Determine the [x, y] coordinate at the center of the cell enclosing the given text.  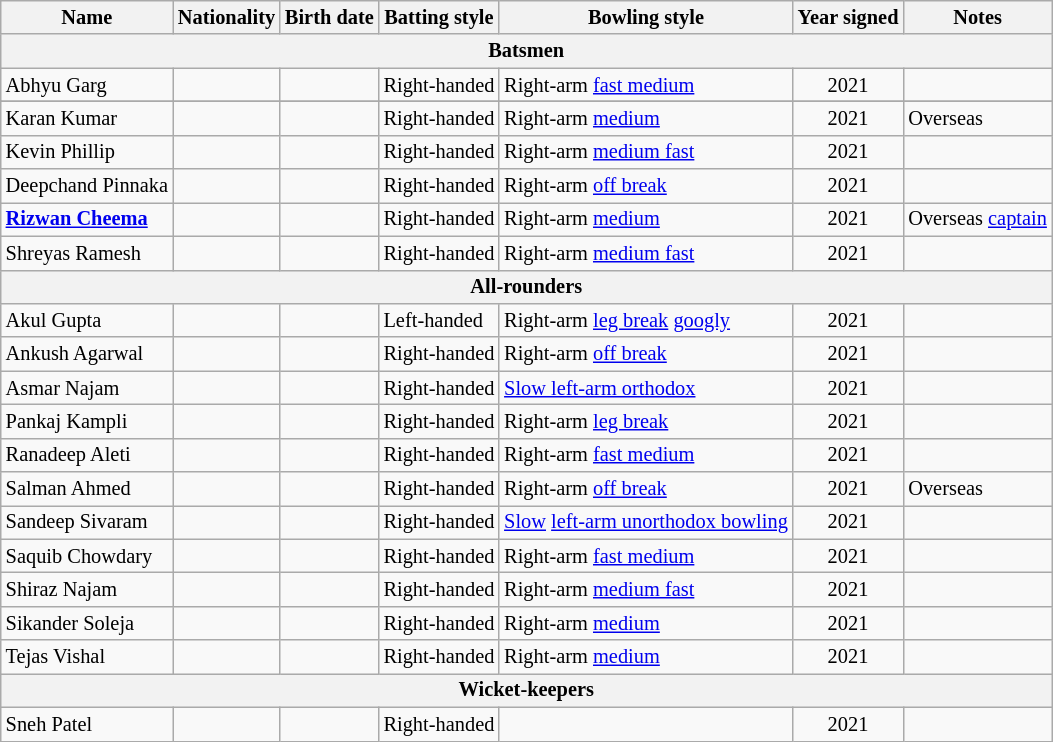
Name [87, 17]
Right-arm leg break [646, 421]
Salman Ahmed [87, 489]
Slow left-arm unorthodox bowling [646, 522]
Abhyu Garg [87, 85]
Sandeep Sivaram [87, 522]
All-rounders [526, 287]
Karan Kumar [87, 118]
Ankush Agarwal [87, 354]
Right-arm leg break googly [646, 320]
Batsmen [526, 51]
Year signed [848, 17]
Batting style [440, 17]
Deepchand Pinnaka [87, 186]
Tejas Vishal [87, 657]
Left-handed [440, 320]
Kevin Phillip [87, 152]
Shiraz Najam [87, 589]
Notes [977, 17]
Saquib Chowdary [87, 556]
Asmar Najam [87, 388]
Sneh Patel [87, 724]
Wicket-keepers [526, 690]
Shreyas Ramesh [87, 253]
Nationality [226, 17]
Slow left-arm orthodox [646, 388]
Akul Gupta [87, 320]
Birth date [330, 17]
Sikander Soleja [87, 623]
Ranadeep Aleti [87, 455]
Rizwan Cheema [87, 219]
Overseas captain [977, 219]
Pankaj Kampli [87, 421]
Bowling style [646, 17]
